Return (X, Y) of the center of cell containing provided text 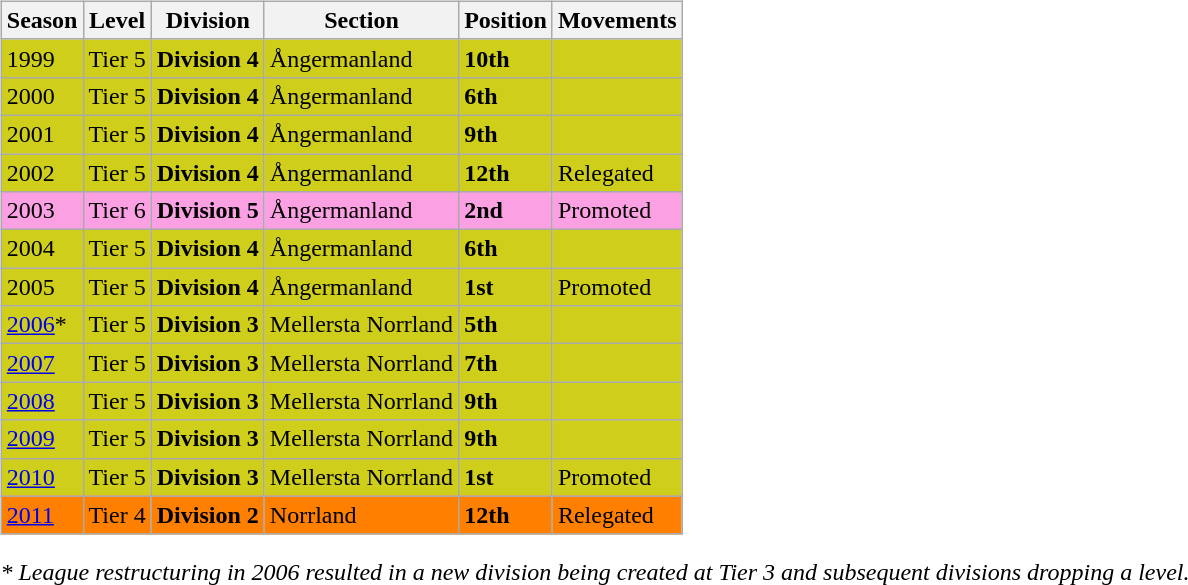
2009 (42, 439)
Section (361, 20)
5th (506, 325)
Norrland (361, 515)
1999 (42, 58)
Season (42, 20)
2008 (42, 401)
7th (506, 363)
Division 5 (208, 211)
Tier 4 (117, 515)
2010 (42, 477)
2001 (42, 134)
Position (506, 20)
Division 2 (208, 515)
Tier 6 (117, 211)
2007 (42, 363)
10th (506, 58)
2002 (42, 173)
Movements (617, 20)
2000 (42, 96)
Division (208, 20)
2004 (42, 249)
2011 (42, 515)
2nd (506, 211)
2006* (42, 325)
Level (117, 20)
2005 (42, 287)
2003 (42, 211)
